Capture the cell that displays the provided text and extract its (X, Y) central coordinate. 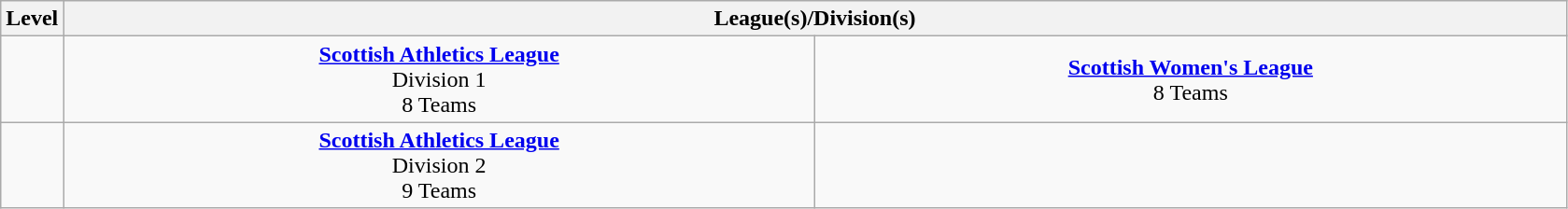
Level (32, 19)
Scottish Athletics League Division 1 8 Teams (439, 79)
Scottish Athletics League Division 2 9 Teams (439, 165)
Scottish Women's League 8 Teams (1190, 79)
League(s)/Division(s) (814, 19)
